Scan for the cell matching the given text and deliver its (x, y) coordinate at center. 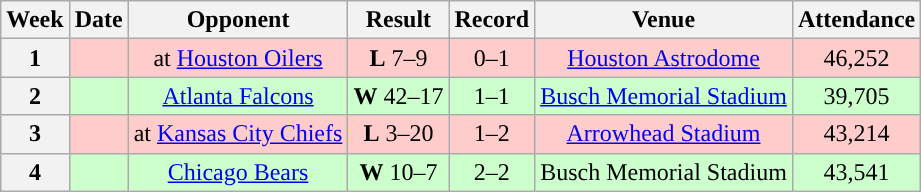
2–2 (492, 172)
Result (398, 20)
at Houston Oilers (238, 58)
Attendance (856, 20)
Venue (664, 20)
at Kansas City Chiefs (238, 134)
W 10–7 (398, 172)
Arrowhead Stadium (664, 134)
W 42–17 (398, 96)
Atlanta Falcons (238, 96)
1 (35, 58)
0–1 (492, 58)
43,541 (856, 172)
Opponent (238, 20)
Chicago Bears (238, 172)
Record (492, 20)
Date (98, 20)
46,252 (856, 58)
43,214 (856, 134)
1–2 (492, 134)
2 (35, 96)
Week (35, 20)
4 (35, 172)
3 (35, 134)
39,705 (856, 96)
1–1 (492, 96)
Houston Astrodome (664, 58)
L 3–20 (398, 134)
L 7–9 (398, 58)
